Find where the given text appears and provide that cell's center as (X, Y) coordinate. 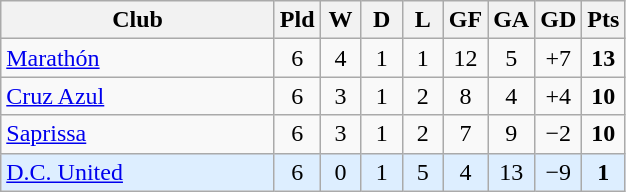
Cruz Azul (138, 96)
D (382, 20)
9 (512, 134)
D.C. United (138, 172)
12 (465, 58)
−9 (558, 172)
GD (558, 20)
8 (465, 96)
−2 (558, 134)
L (422, 20)
Saprissa (138, 134)
W (340, 20)
+4 (558, 96)
Pld (297, 20)
Pts (604, 20)
GA (512, 20)
+7 (558, 58)
7 (465, 134)
Club (138, 20)
Marathón (138, 58)
0 (340, 172)
GF (465, 20)
